Detect which cell encompasses the target text, then output its [x, y] center coordinate. 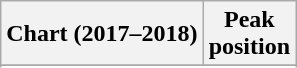
Peakposition [249, 34]
Chart (2017–2018) [102, 34]
